From the cell containing the given text, extract its center point as (X, Y) coordinate. 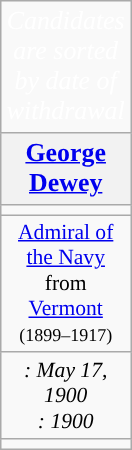
George Dewey (66, 169)
Candidates are sorted by date of withdrawal (66, 67)
Admiral of the Navy from Vermont (1899–1917) (66, 284)
: May 17, 1900: 1900 (66, 396)
